Identify which cell holds the provided text, then report its (x, y) central coordinate. 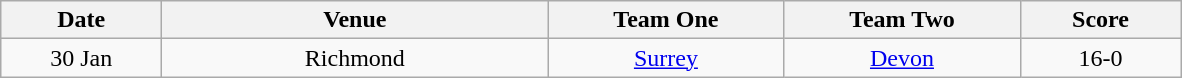
Team Two (902, 20)
Venue (355, 20)
30 Jan (82, 58)
Surrey (666, 58)
Date (82, 20)
Devon (902, 58)
Score (1100, 20)
Richmond (355, 58)
Team One (666, 20)
16-0 (1100, 58)
